Detect which cell encompasses the target text, then output its (x, y) center coordinate. 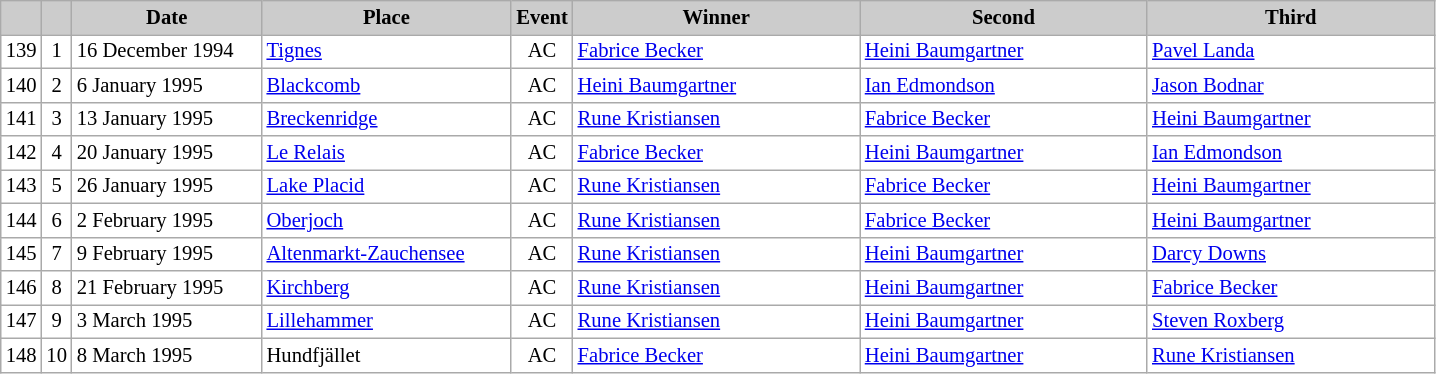
9 (56, 321)
Altenmarkt-Zauchensee (387, 254)
143 (22, 186)
Tignes (387, 51)
Winner (716, 17)
146 (22, 287)
Le Relais (387, 153)
142 (22, 153)
4 (56, 153)
13 January 1995 (167, 119)
5 (56, 186)
Breckenridge (387, 119)
Oberjoch (387, 220)
Place (387, 17)
145 (22, 254)
Pavel Landa (1290, 51)
7 (56, 254)
Jason Bodnar (1290, 85)
Event (542, 17)
Lillehammer (387, 321)
2 February 1995 (167, 220)
Kirchberg (387, 287)
2 (56, 85)
Blackcomb (387, 85)
3 March 1995 (167, 321)
8 (56, 287)
21 February 1995 (167, 287)
20 January 1995 (167, 153)
Second (1004, 17)
Steven Roxberg (1290, 321)
1 (56, 51)
Darcy Downs (1290, 254)
Third (1290, 17)
6 January 1995 (167, 85)
141 (22, 119)
10 (56, 355)
8 March 1995 (167, 355)
3 (56, 119)
148 (22, 355)
140 (22, 85)
Date (167, 17)
6 (56, 220)
Hundfjället (387, 355)
9 February 1995 (167, 254)
16 December 1994 (167, 51)
147 (22, 321)
139 (22, 51)
26 January 1995 (167, 186)
144 (22, 220)
Lake Placid (387, 186)
